Return the [X, Y] coordinate for the center point of the cell that contains the specified text.  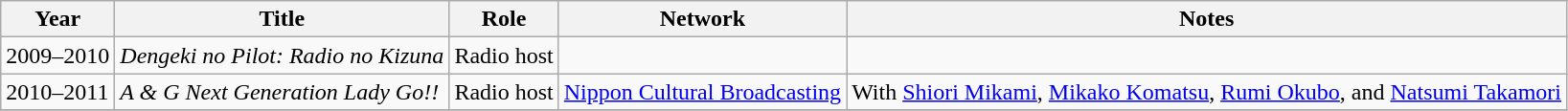
Year [57, 19]
With Shiori Mikami, Mikako Komatsu, Rumi Okubo, and Natsumi Takamori [1207, 92]
Network [702, 19]
A & G Next Generation Lady Go!! [282, 92]
Dengeki no Pilot: Radio no Kizuna [282, 55]
Title [282, 19]
2009–2010 [57, 55]
Notes [1207, 19]
Role [504, 19]
2010–2011 [57, 92]
Nippon Cultural Broadcasting [702, 92]
